Locate the cell with the specified text and output its (X, Y) center coordinate. 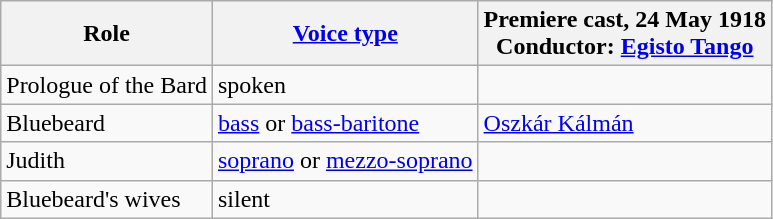
soprano or mezzo-soprano (345, 161)
bass or bass-baritone (345, 123)
Bluebeard's wives (107, 199)
Oszkár Kálmán (624, 123)
Premiere cast, 24 May 1918Conductor: Egisto Tango (624, 34)
Bluebeard (107, 123)
silent (345, 199)
Voice type (345, 34)
Prologue of the Bard (107, 85)
Role (107, 34)
spoken (345, 85)
Judith (107, 161)
